Extract the (x, y) coordinate from the center of the cell holding the provided text.  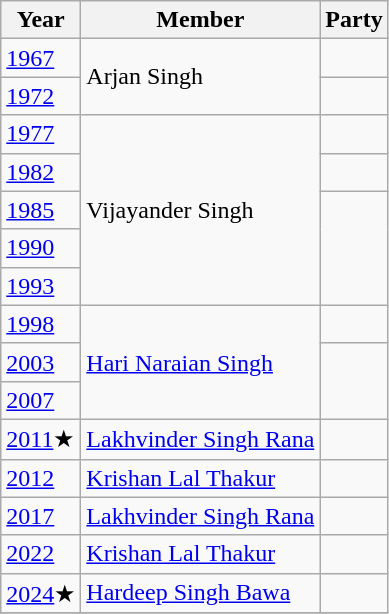
Vijayander Singh (200, 210)
2003 (41, 362)
Hari Naraian Singh (200, 362)
1972 (41, 96)
2011★ (41, 439)
Year (41, 20)
2022 (41, 554)
Arjan Singh (200, 77)
1982 (41, 172)
2007 (41, 400)
2017 (41, 516)
2024★ (41, 593)
1977 (41, 134)
1967 (41, 58)
2012 (41, 478)
1998 (41, 324)
1990 (41, 248)
1985 (41, 210)
Member (200, 20)
Hardeep Singh Bawa (200, 593)
1993 (41, 286)
Party (354, 20)
